Scan for the cell matching the given text and deliver its (X, Y) coordinate at center. 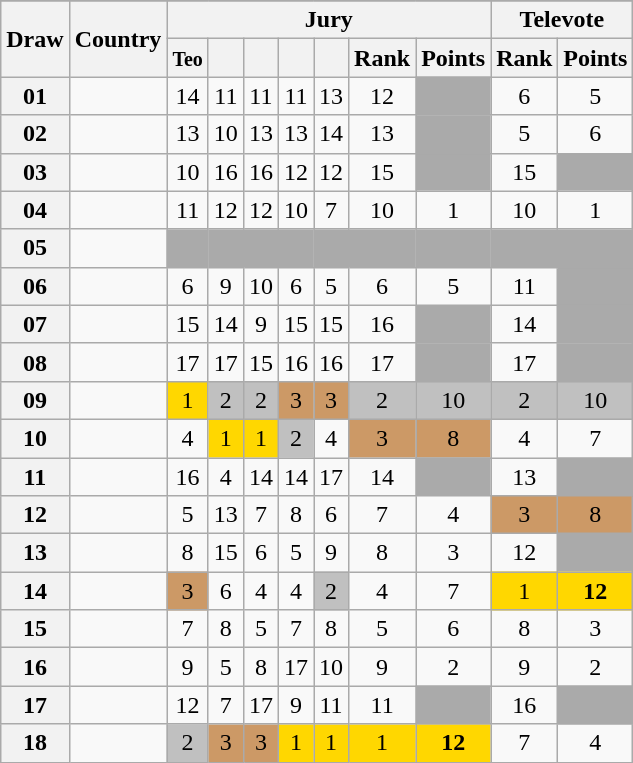
02 (35, 134)
Draw (35, 39)
Jury (329, 20)
05 (35, 248)
06 (35, 286)
09 (35, 400)
01 (35, 96)
Teo (188, 58)
Televote (562, 20)
18 (35, 743)
03 (35, 172)
07 (35, 324)
08 (35, 362)
04 (35, 210)
Country (118, 39)
